Locate the cell with the specified text and output its (x, y) center coordinate. 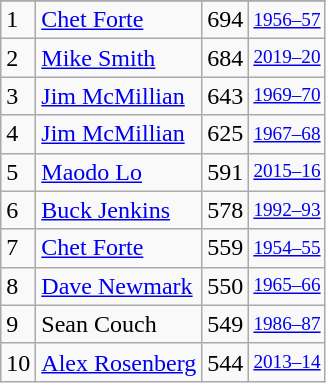
1969–70 (287, 96)
Mike Smith (119, 58)
550 (226, 286)
1965–66 (287, 286)
Maodo Lo (119, 172)
1 (18, 20)
Buck Jenkins (119, 210)
2019–20 (287, 58)
5 (18, 172)
625 (226, 134)
1956–57 (287, 20)
694 (226, 20)
1954–55 (287, 248)
544 (226, 362)
7 (18, 248)
643 (226, 96)
2015–16 (287, 172)
Alex Rosenberg (119, 362)
4 (18, 134)
2 (18, 58)
549 (226, 324)
Sean Couch (119, 324)
10 (18, 362)
1992–93 (287, 210)
3 (18, 96)
1986–87 (287, 324)
8 (18, 286)
591 (226, 172)
1967–68 (287, 134)
684 (226, 58)
578 (226, 210)
9 (18, 324)
6 (18, 210)
Dave Newmark (119, 286)
2013–14 (287, 362)
559 (226, 248)
